Identify which cell holds the provided text, then report its (X, Y) central coordinate. 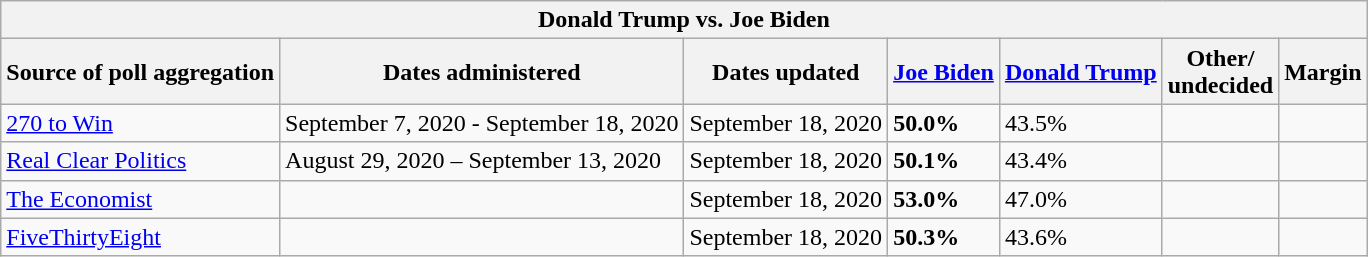
Other/undecided (1220, 72)
50.0% (944, 123)
43.4% (1080, 161)
47.0% (1080, 199)
Donald Trump vs. Joe Biden (684, 20)
Real Clear Politics (140, 161)
Dates updated (786, 72)
The Economist (140, 199)
FiveThirtyEight (140, 237)
270 to Win (140, 123)
50.3% (944, 237)
Donald Trump (1080, 72)
Source of poll aggregation (140, 72)
September 7, 2020 - September 18, 2020 (482, 123)
43.5% (1080, 123)
Joe Biden (944, 72)
53.0% (944, 199)
August 29, 2020 – September 13, 2020 (482, 161)
50.1% (944, 161)
43.6% (1080, 237)
Margin (1323, 72)
Dates administered (482, 72)
